Search for the cell housing the specified text and yield its (x, y) center coordinate. 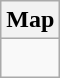
Map (30, 20)
